Determine the [x, y] coordinate at the center of the cell enclosing the given text.  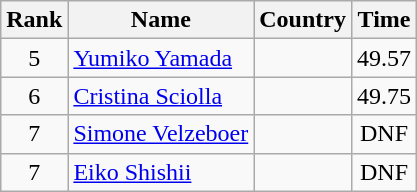
49.57 [384, 58]
5 [34, 58]
Eiko Shishii [161, 172]
Time [384, 20]
Country [303, 20]
Cristina Sciolla [161, 96]
49.75 [384, 96]
Rank [34, 20]
Simone Velzeboer [161, 134]
6 [34, 96]
Yumiko Yamada [161, 58]
Name [161, 20]
